Return the [x, y] coordinate for the center point of the cell that contains the specified text.  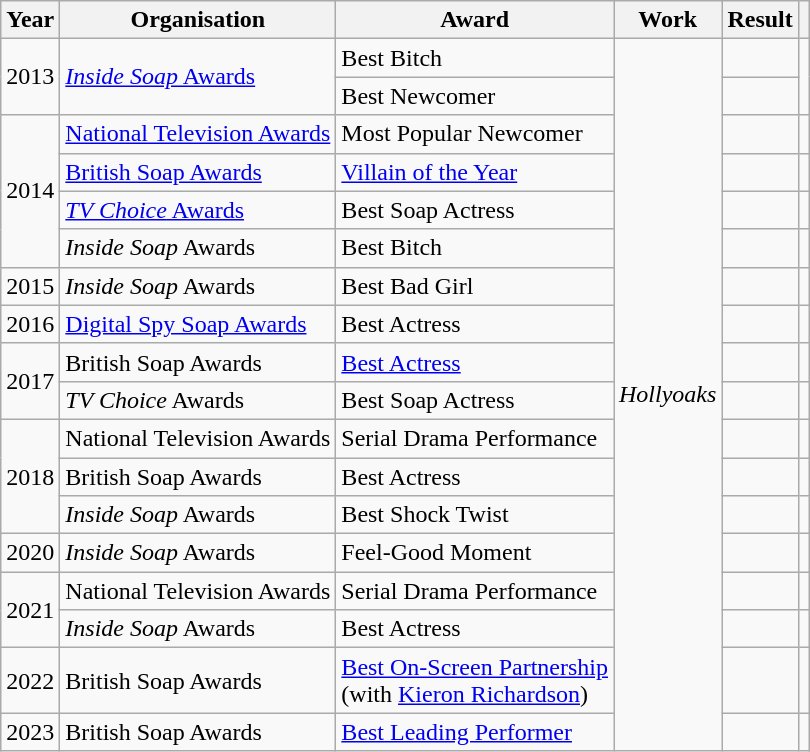
Best Leading Performer [475, 732]
Hollyoaks [668, 395]
Year [30, 20]
2013 [30, 77]
2021 [30, 610]
Best Bad Girl [475, 286]
2014 [30, 191]
2017 [30, 381]
2015 [30, 286]
Award [475, 20]
Most Popular Newcomer [475, 134]
Digital Spy Soap Awards [198, 324]
Organisation [198, 20]
2022 [30, 680]
Villain of the Year [475, 172]
2018 [30, 476]
Best On-Screen Partnership(with Kieron Richardson) [475, 680]
2023 [30, 732]
Best Shock Twist [475, 515]
Result [760, 20]
Best Newcomer [475, 96]
Feel-Good Moment [475, 553]
2020 [30, 553]
2016 [30, 324]
Work [668, 20]
